Detect which cell encompasses the target text, then output its [x, y] center coordinate. 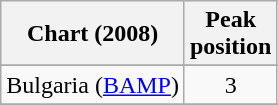
3 [230, 85]
Bulgaria (BAMP) [93, 85]
Peakposition [230, 34]
Chart (2008) [93, 34]
